From the cell containing the given text, extract its center point as (X, Y) coordinate. 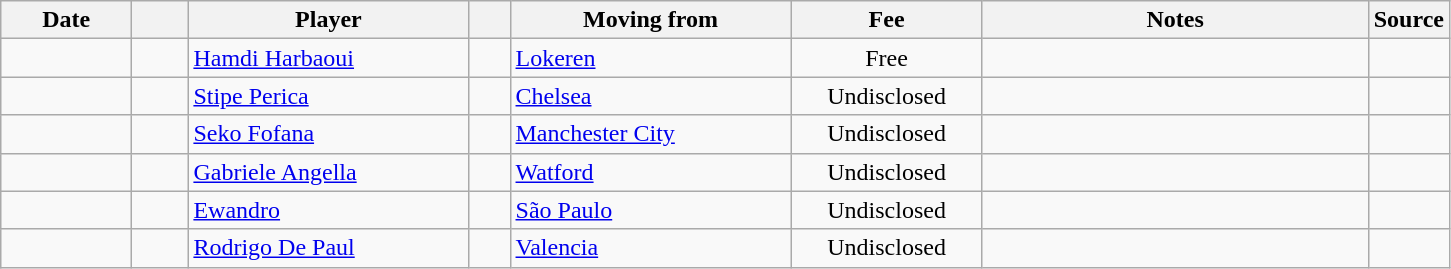
Watford (650, 172)
Notes (1175, 20)
Gabriele Angella (328, 172)
Seko Fofana (328, 134)
Source (1408, 20)
Free (886, 58)
Manchester City (650, 134)
São Paulo (650, 210)
Lokeren (650, 58)
Chelsea (650, 96)
Ewandro (328, 210)
Moving from (650, 20)
Stipe Perica (328, 96)
Player (328, 20)
Fee (886, 20)
Valencia (650, 248)
Hamdi Harbaoui (328, 58)
Rodrigo De Paul (328, 248)
Date (66, 20)
